Search for the cell housing the specified text and yield its (X, Y) center coordinate. 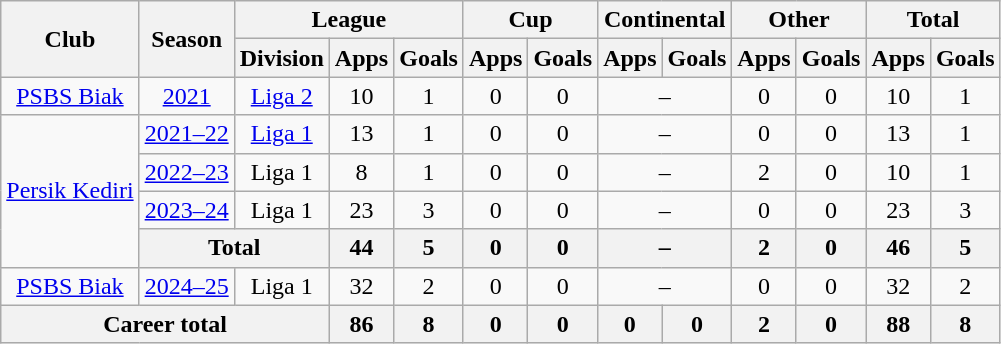
Continental (665, 20)
2022–23 (186, 172)
League (348, 20)
44 (361, 248)
Persik Kediri (70, 191)
Career total (166, 324)
Club (70, 39)
2021 (186, 96)
2023–24 (186, 210)
Cup (530, 20)
2024–25 (186, 286)
Season (186, 39)
Liga 2 (282, 96)
46 (898, 248)
Division (282, 58)
Other (799, 20)
2021–22 (186, 134)
88 (898, 324)
86 (361, 324)
